Determine the (X, Y) coordinate at the center of the cell enclosing the given text.  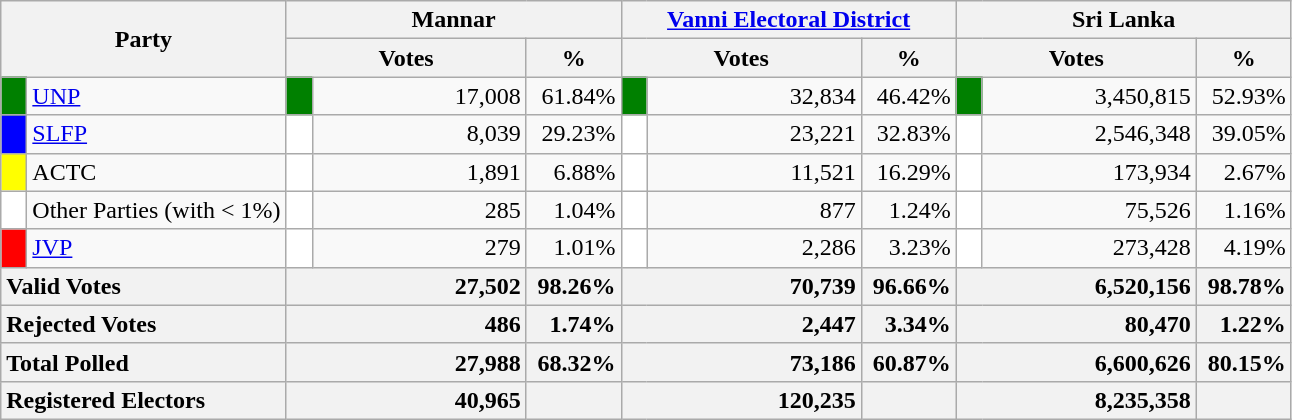
39.05% (1244, 134)
29.23% (574, 134)
877 (754, 210)
1.22% (1244, 324)
68.32% (574, 362)
6,600,626 (1076, 362)
486 (406, 324)
Sri Lanka (1124, 20)
Other Parties (with < 1%) (156, 210)
Total Polled (144, 362)
8,039 (419, 134)
27,988 (406, 362)
96.66% (908, 286)
2,286 (754, 248)
1.04% (574, 210)
279 (419, 248)
3,450,815 (1089, 96)
2,447 (741, 324)
1.01% (574, 248)
273,428 (1089, 248)
52.93% (1244, 96)
32.83% (908, 134)
98.78% (1244, 286)
8,235,358 (1076, 400)
UNP (156, 96)
2.67% (1244, 172)
Vanni Electoral District (788, 20)
Registered Electors (144, 400)
285 (419, 210)
1.16% (1244, 210)
1,891 (419, 172)
Mannar (454, 20)
60.87% (908, 362)
3.34% (908, 324)
ACTC (156, 172)
3.23% (908, 248)
75,526 (1089, 210)
JVP (156, 248)
61.84% (574, 96)
32,834 (754, 96)
6,520,156 (1076, 286)
1.24% (908, 210)
6.88% (574, 172)
98.26% (574, 286)
40,965 (406, 400)
27,502 (406, 286)
2,546,348 (1089, 134)
17,008 (419, 96)
70,739 (741, 286)
Valid Votes (144, 286)
23,221 (754, 134)
80,470 (1076, 324)
73,186 (741, 362)
Party (144, 39)
16.29% (908, 172)
46.42% (908, 96)
4.19% (1244, 248)
173,934 (1089, 172)
Rejected Votes (144, 324)
120,235 (741, 400)
80.15% (1244, 362)
SLFP (156, 134)
11,521 (754, 172)
1.74% (574, 324)
